For the text-containing cell, return its midpoint in [X, Y] coordinate format. 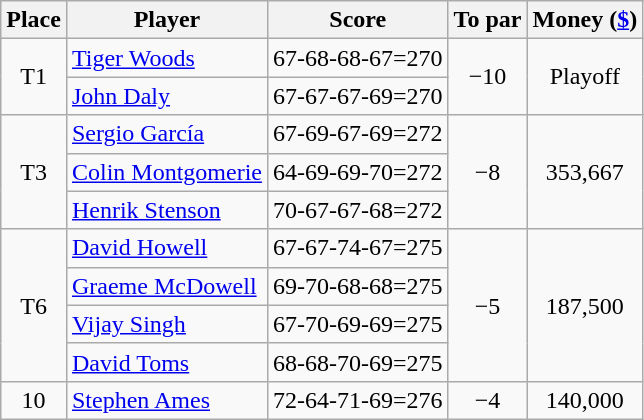
Graeme McDowell [166, 286]
68-68-70-69=275 [358, 362]
John Daly [166, 96]
Sergio García [166, 134]
72-64-71-69=276 [358, 400]
67-67-67-69=270 [358, 96]
70-67-67-68=272 [358, 210]
67-69-67-69=272 [358, 134]
67-67-74-67=275 [358, 248]
Place [34, 20]
Henrik Stenson [166, 210]
353,667 [585, 172]
T1 [34, 77]
Vijay Singh [166, 324]
64-69-69-70=272 [358, 172]
Tiger Woods [166, 58]
69-70-68-68=275 [358, 286]
−8 [488, 172]
Colin Montgomerie [166, 172]
−4 [488, 400]
187,500 [585, 305]
To par [488, 20]
Score [358, 20]
10 [34, 400]
67-70-69-69=275 [358, 324]
−10 [488, 77]
140,000 [585, 400]
Stephen Ames [166, 400]
David Toms [166, 362]
David Howell [166, 248]
Player [166, 20]
T6 [34, 305]
67-68-68-67=270 [358, 58]
Money ($) [585, 20]
Playoff [585, 77]
−5 [488, 305]
T3 [34, 172]
